Search for the cell housing the specified text and yield its [X, Y] center coordinate. 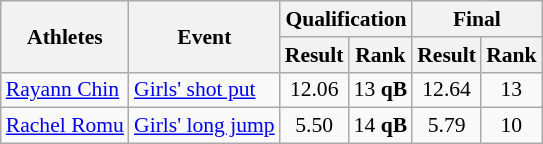
5.79 [446, 126]
Rachel Romu [65, 126]
Athletes [65, 36]
Rayann Chin [65, 90]
5.50 [314, 126]
Girls' long jump [204, 126]
10 [512, 126]
Event [204, 36]
12.06 [314, 90]
Final [476, 19]
Qualification [346, 19]
Girls' shot put [204, 90]
12.64 [446, 90]
13 qB [381, 90]
14 qB [381, 126]
13 [512, 90]
